Extract the (x, y) coordinate from the center of the cell holding the provided text.  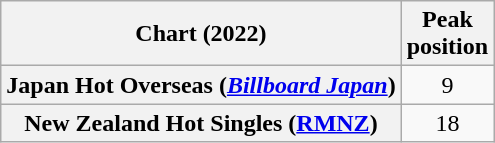
Peakposition (447, 34)
New Zealand Hot Singles (RMNZ) (201, 123)
Chart (2022) (201, 34)
18 (447, 123)
Japan Hot Overseas (Billboard Japan) (201, 85)
9 (447, 85)
